For the text-containing cell, return its midpoint in [X, Y] coordinate format. 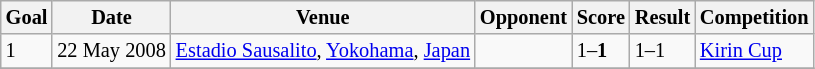
22 May 2008 [111, 51]
Venue [323, 17]
Opponent [524, 17]
Estadio Sausalito, Yokohama, Japan [323, 51]
Goal [27, 17]
Result [662, 17]
Date [111, 17]
Score [601, 17]
1 [27, 51]
Competition [754, 17]
Kirin Cup [754, 51]
